Find where the given text appears and provide that cell's center as [x, y] coordinate. 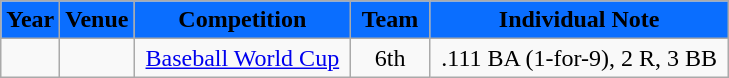
Competition [242, 20]
Venue [97, 20]
Year [30, 20]
Baseball World Cup [242, 58]
.111 BA (1-for-9), 2 R, 3 BB [580, 58]
6th [390, 58]
Team [390, 20]
Individual Note [580, 20]
